Return [x, y] of the center of cell containing provided text 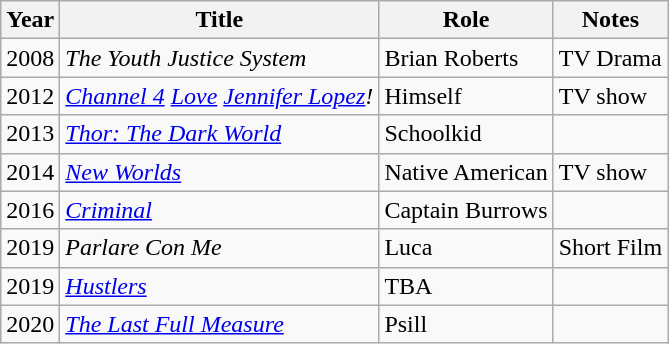
Short Film [610, 248]
2020 [30, 324]
Role [466, 20]
Native American [466, 172]
2016 [30, 210]
Title [220, 20]
2008 [30, 58]
The Last Full Measure [220, 324]
Hustlers [220, 286]
Year [30, 20]
2012 [30, 96]
Captain Burrows [466, 210]
Luca [466, 248]
Brian Roberts [466, 58]
The Youth Justice System [220, 58]
2013 [30, 134]
Thor: The Dark World [220, 134]
TV Drama [610, 58]
Schoolkid [466, 134]
Channel 4 Love Jennifer Lopez! [220, 96]
New Worlds [220, 172]
Notes [610, 20]
Criminal [220, 210]
2014 [30, 172]
Psill [466, 324]
TBA [466, 286]
Parlare Con Me [220, 248]
Himself [466, 96]
